Detect which cell encompasses the target text, then output its [x, y] center coordinate. 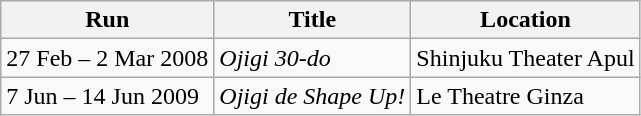
7 Jun – 14 Jun 2009 [108, 96]
27 Feb – 2 Mar 2008 [108, 58]
Run [108, 20]
Ojigi 30-do [312, 58]
Location [526, 20]
Shinjuku Theater Apul [526, 58]
Title [312, 20]
Le Theatre Ginza [526, 96]
Ojigi de Shape Up! [312, 96]
